Search for the cell housing the specified text and yield its (x, y) center coordinate. 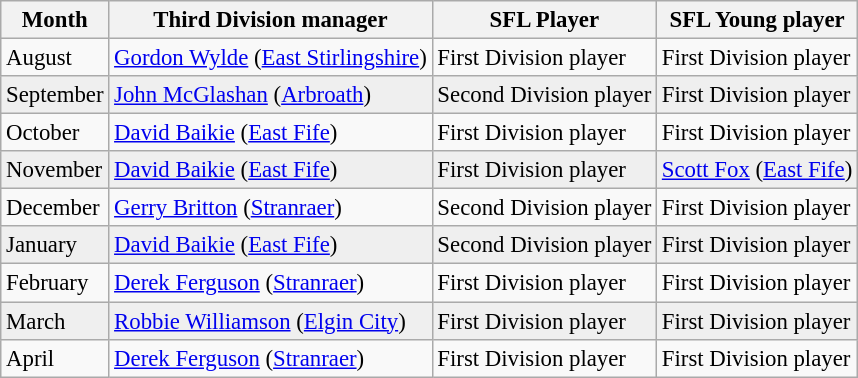
SFL Player (544, 20)
Third Division manager (270, 20)
Scott Fox (East Fife) (758, 170)
February (55, 283)
John McGlashan (Arbroath) (270, 95)
SFL Young player (758, 20)
Month (55, 20)
January (55, 245)
March (55, 321)
Robbie Williamson (Elgin City) (270, 321)
Gerry Britton (Stranraer) (270, 208)
Gordon Wylde (East Stirlingshire) (270, 58)
April (55, 358)
October (55, 133)
November (55, 170)
December (55, 208)
September (55, 95)
August (55, 58)
